Find where the given text appears and provide that cell's center as [x, y] coordinate. 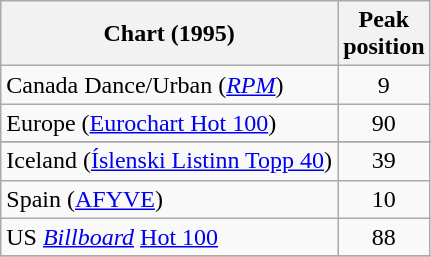
Chart (1995) [170, 34]
Canada Dance/Urban (RPM) [170, 85]
US Billboard Hot 100 [170, 237]
39 [384, 161]
Europe (Eurochart Hot 100) [170, 123]
90 [384, 123]
Peakposition [384, 34]
88 [384, 237]
9 [384, 85]
Spain (AFYVE) [170, 199]
10 [384, 199]
Iceland (Íslenski Listinn Topp 40) [170, 161]
